Output the [x, y] coordinate of the center of the cell containing the given text.  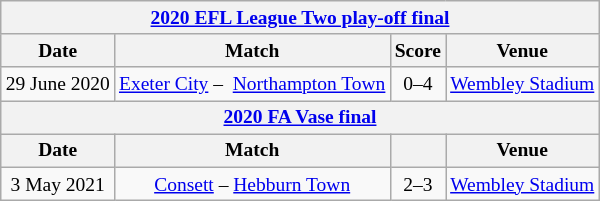
3 May 2021 [58, 184]
Score [418, 50]
29 June 2020 [58, 84]
Exeter City – Northampton Town [252, 84]
2020 FA Vase final [300, 118]
2020 EFL League Two play-off final [300, 18]
0–4 [418, 84]
Consett – Hebburn Town [252, 184]
2–3 [418, 184]
